Search for the cell housing the specified text and yield its [x, y] center coordinate. 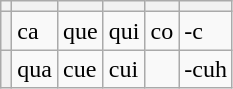
qua [35, 69]
co [162, 31]
-cuh [206, 69]
que [81, 31]
cue [81, 69]
cui [124, 69]
ca [35, 31]
-c [206, 31]
qui [124, 31]
